Detect which cell encompasses the target text, then output its [X, Y] center coordinate. 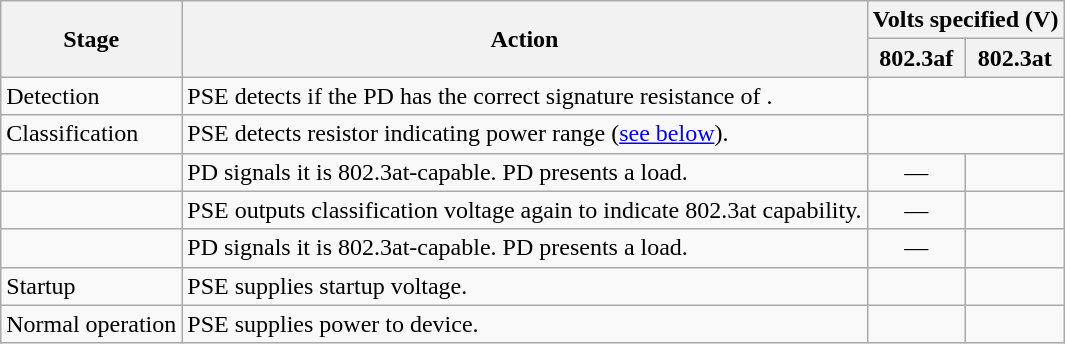
Classification [92, 134]
PSE detects resistor indicating power range (see below). [524, 134]
802.3at [1015, 58]
PSE supplies startup voltage. [524, 286]
Volts specified (V) [966, 20]
802.3af [916, 58]
Normal operation [92, 324]
Stage [92, 39]
Action [524, 39]
Startup [92, 286]
Detection [92, 96]
PSE supplies power to device. [524, 324]
PSE detects if the PD has the correct signature resistance of . [524, 96]
PSE outputs classification voltage again to indicate 802.3at capability. [524, 210]
